Pinpoint the cell where the given text exists, returning its [X, Y] midpoint coordinate. 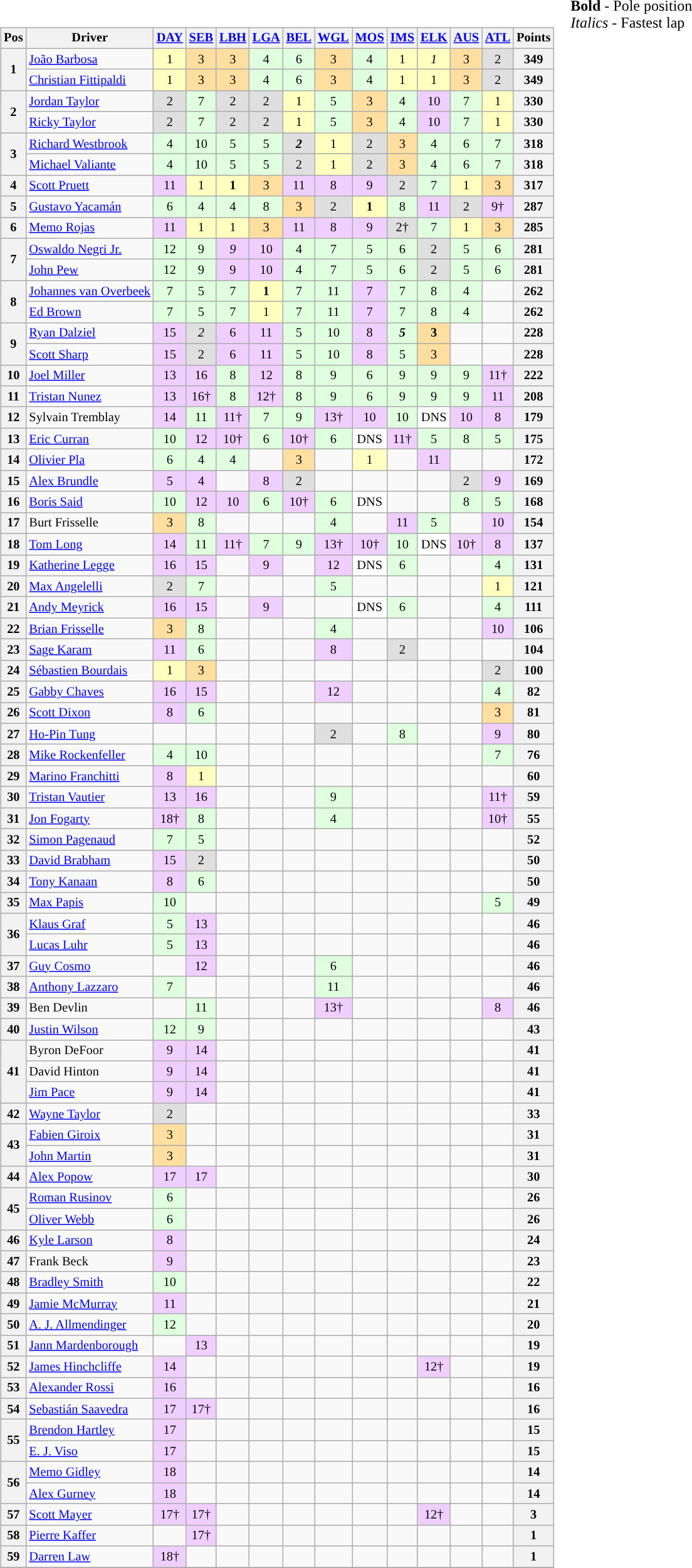
Scott Pruett [89, 186]
76 [533, 755]
Katherine Legge [89, 565]
35 [13, 903]
34 [13, 882]
João Barbosa [89, 59]
131 [533, 565]
Brendon Hartley [89, 1430]
Marino Franchitti [89, 776]
Sylvain Tremblay [89, 417]
36 [13, 934]
Ben Devlin [89, 1008]
Fabien Giroix [89, 1135]
179 [533, 417]
Lucas Luhr [89, 945]
222 [533, 375]
Alex Popow [89, 1177]
56 [13, 1483]
WGL [333, 38]
Brian Frisselle [89, 629]
Bradley Smith [89, 1282]
Oswaldo Negri Jr. [89, 249]
57 [13, 1515]
Wayne Taylor [89, 1114]
ATL [498, 38]
Byron DeFoor [89, 1050]
32 [13, 840]
Ed Brown [89, 312]
Jim Pace [89, 1092]
John Pew [89, 270]
9† [498, 207]
82 [533, 692]
37 [13, 966]
Andy Meyrick [89, 607]
137 [533, 544]
AUS [466, 38]
51 [13, 1346]
154 [533, 523]
Mike Rockenfeller [89, 755]
Jamie McMurray [89, 1304]
IMS [402, 38]
40 [13, 1029]
58 [13, 1535]
169 [533, 481]
A. J. Allmendinger [89, 1325]
Richard Westbrook [89, 144]
Jordan Taylor [89, 102]
Sébastien Bourdais [89, 671]
Scott Dixon [89, 713]
Michael Valiante [89, 165]
48 [13, 1282]
MOS [370, 38]
45 [13, 1208]
317 [533, 186]
Alex Gurney [89, 1493]
Memo Gidley [89, 1472]
DAY [170, 38]
168 [533, 502]
Christian Fittipaldi [89, 80]
Sebastián Saavedra [89, 1409]
27 [13, 734]
100 [533, 671]
Roman Rusinov [89, 1198]
Pierre Kaffer [89, 1535]
208 [533, 397]
Jon Fogarty [89, 818]
Sage Karam [89, 650]
106 [533, 629]
172 [533, 460]
Justin Wilson [89, 1029]
Olivier Pla [89, 460]
Frank Beck [89, 1262]
Anthony Lazzaro [89, 987]
BEL [299, 38]
Johannes van Overbeek [89, 291]
Max Angelelli [89, 587]
Driver [89, 38]
Darren Law [89, 1557]
LGA [266, 38]
44 [13, 1177]
175 [533, 439]
Scott Sharp [89, 354]
Alex Brundle [89, 481]
16† [201, 397]
Scott Mayer [89, 1515]
Boris Said [89, 502]
60 [533, 776]
ELK [434, 38]
39 [13, 1008]
Ryan Dalziel [89, 333]
Oliver Webb [89, 1219]
Joel Miller [89, 375]
Gustavo Yacamán [89, 207]
Pos [13, 38]
54 [13, 1409]
53 [13, 1388]
285 [533, 228]
Tom Long [89, 544]
Tristan Vautier [89, 797]
David Brabham [89, 860]
Burt Frisselle [89, 523]
David Hinton [89, 1072]
E. J. Viso [89, 1451]
42 [13, 1114]
47 [13, 1262]
James Hinchcliffe [89, 1367]
25 [13, 692]
Kyle Larson [89, 1240]
Simon Pagenaud [89, 840]
Tony Kanaan [89, 882]
John Martin [89, 1156]
28 [13, 755]
2† [402, 228]
Guy Cosmo [89, 966]
287 [533, 207]
LBH [233, 38]
Klaus Graf [89, 924]
Points [533, 38]
Jann Mardenborough [89, 1346]
111 [533, 607]
80 [533, 734]
Tristan Nunez [89, 397]
Gabby Chaves [89, 692]
Eric Curran [89, 439]
29 [13, 776]
Alexander Rossi [89, 1388]
Ricky Taylor [89, 122]
121 [533, 587]
Ho-Pin Tung [89, 734]
SEB [201, 38]
Max Papis [89, 903]
81 [533, 713]
104 [533, 650]
38 [13, 987]
Memo Rojas [89, 228]
